Pinpoint the cell where the given text exists, returning its [X, Y] midpoint coordinate. 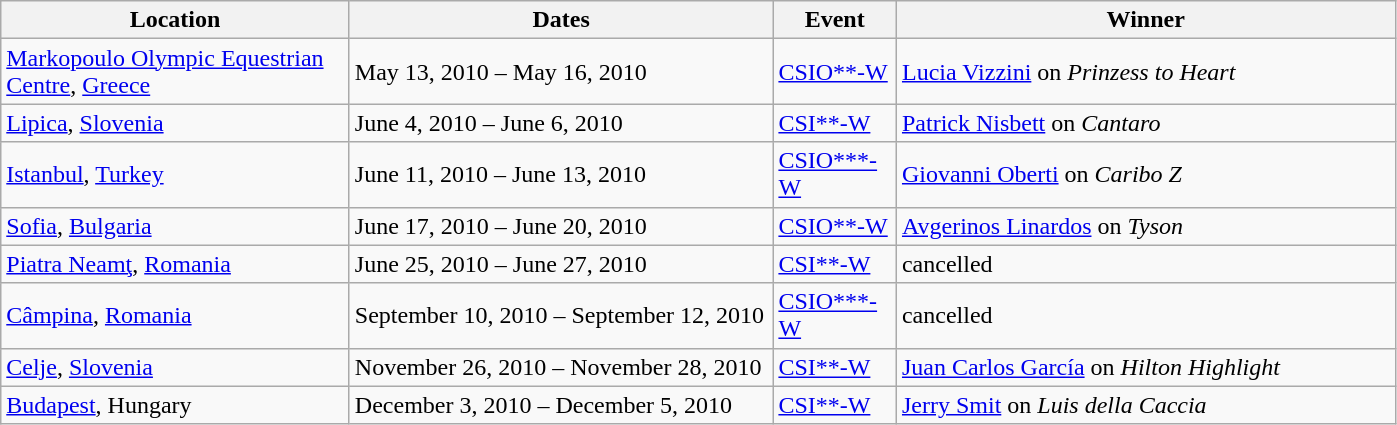
Sofia, Bulgaria [176, 226]
Budapest, Hungary [176, 405]
May 13, 2010 – May 16, 2010 [561, 72]
June 17, 2010 – June 20, 2010 [561, 226]
Celje, Slovenia [176, 367]
Winner [1146, 20]
Giovanni Oberti on Caribo Z [1146, 174]
Jerry Smit on Luis della Caccia [1146, 405]
November 26, 2010 – November 28, 2010 [561, 367]
Location [176, 20]
Câmpina, Romania [176, 316]
Avgerinos Linardos on Tyson [1146, 226]
June 4, 2010 – June 6, 2010 [561, 123]
Piatra Neamţ, Romania [176, 264]
Lucia Vizzini on Prinzess to Heart [1146, 72]
Lipica, Slovenia [176, 123]
Istanbul, Turkey [176, 174]
Dates [561, 20]
Event [835, 20]
Juan Carlos García on Hilton Highlight [1146, 367]
June 25, 2010 – June 27, 2010 [561, 264]
Markopoulo Olympic Equestrian Centre, Greece [176, 72]
Patrick Nisbett on Cantaro [1146, 123]
December 3, 2010 – December 5, 2010 [561, 405]
September 10, 2010 – September 12, 2010 [561, 316]
June 11, 2010 – June 13, 2010 [561, 174]
